Identify which cell holds the provided text, then report its (X, Y) central coordinate. 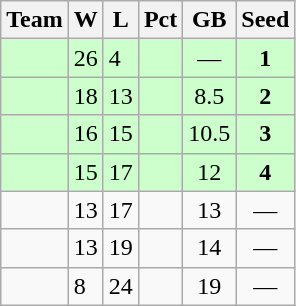
14 (210, 248)
1 (266, 58)
2 (266, 96)
24 (120, 286)
10.5 (210, 134)
W (86, 20)
Seed (266, 20)
GB (210, 20)
Pct (160, 20)
12 (210, 172)
18 (86, 96)
8 (86, 286)
Team (35, 20)
8.5 (210, 96)
26 (86, 58)
L (120, 20)
3 (266, 134)
16 (86, 134)
